Search for the cell housing the specified text and yield its (X, Y) center coordinate. 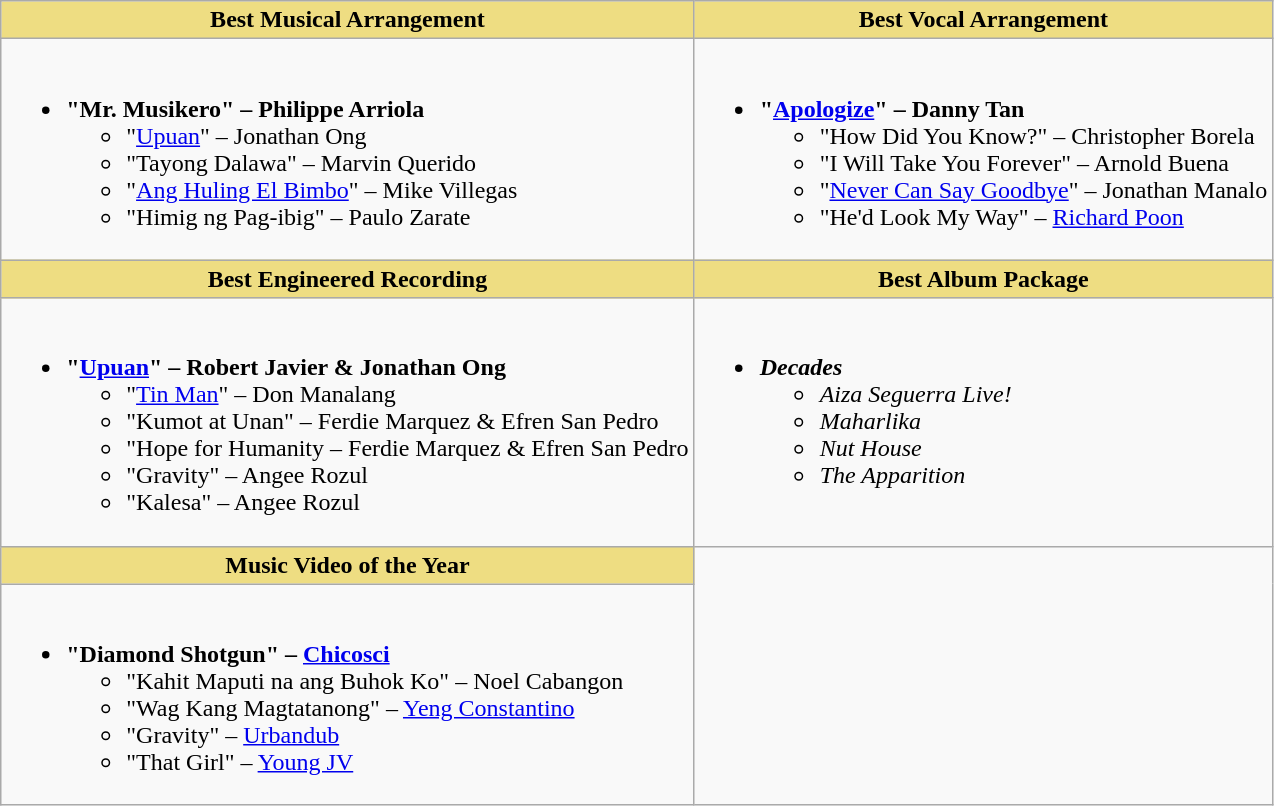
DecadesAiza Seguerra Live!MaharlikaNut HouseThe Apparition (984, 422)
Music Video of the Year (348, 565)
Best Vocal Arrangement (984, 20)
Best Musical Arrangement (348, 20)
Best Album Package (984, 279)
Best Engineered Recording (348, 279)
